Identify which cell holds the provided text, then report its [X, Y] central coordinate. 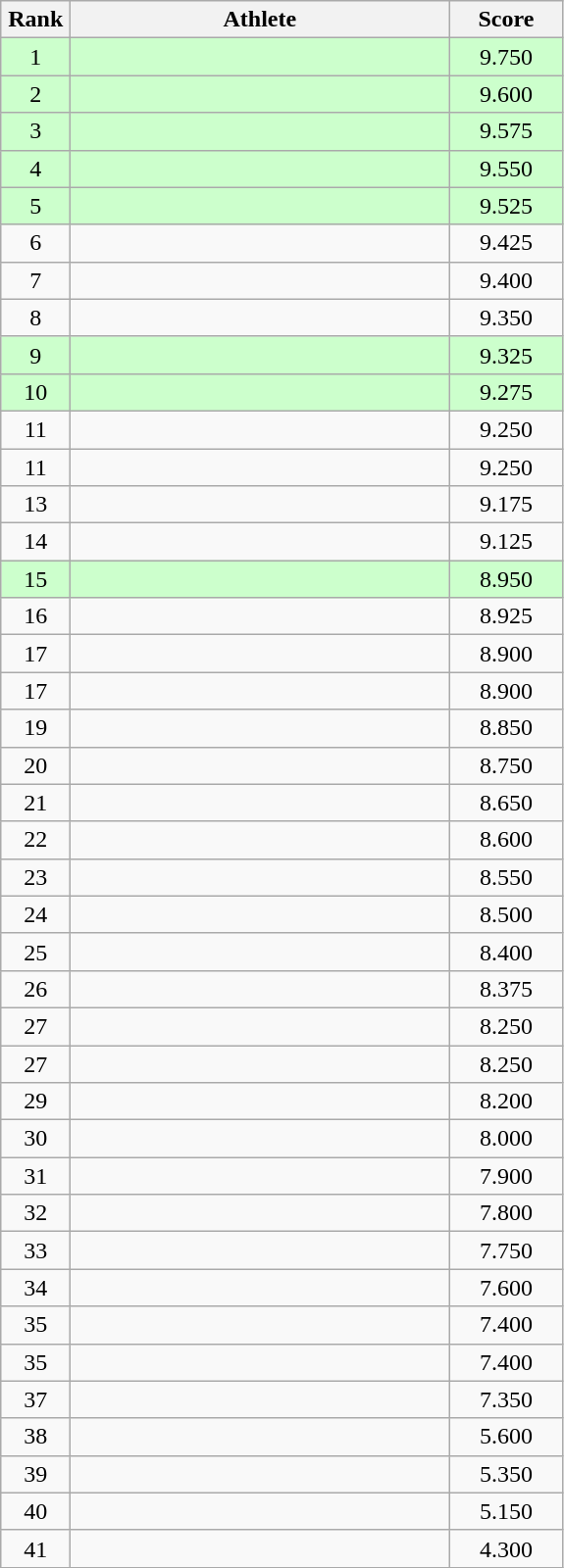
8.950 [506, 579]
Rank [35, 20]
14 [35, 542]
15 [35, 579]
3 [35, 131]
5 [35, 206]
7.900 [506, 1176]
7.350 [506, 1399]
7 [35, 280]
5.600 [506, 1437]
5.150 [506, 1511]
Athlete [260, 20]
9.600 [506, 94]
24 [35, 914]
22 [35, 840]
6 [35, 243]
8.850 [506, 728]
8 [35, 318]
39 [35, 1474]
9.550 [506, 169]
9.275 [506, 392]
9 [35, 355]
4 [35, 169]
8.925 [506, 616]
8.600 [506, 840]
40 [35, 1511]
21 [35, 803]
37 [35, 1399]
34 [35, 1288]
8.500 [506, 914]
30 [35, 1139]
25 [35, 952]
2 [35, 94]
8.400 [506, 952]
Score [506, 20]
7.750 [506, 1250]
20 [35, 765]
8.200 [506, 1102]
8.750 [506, 765]
32 [35, 1213]
5.350 [506, 1474]
7.600 [506, 1288]
9.525 [506, 206]
9.750 [506, 57]
31 [35, 1176]
29 [35, 1102]
4.300 [506, 1548]
8.375 [506, 989]
1 [35, 57]
38 [35, 1437]
9.350 [506, 318]
9.325 [506, 355]
41 [35, 1548]
7.800 [506, 1213]
23 [35, 877]
9.175 [506, 505]
16 [35, 616]
9.425 [506, 243]
9.575 [506, 131]
9.400 [506, 280]
8.650 [506, 803]
10 [35, 392]
8.550 [506, 877]
9.125 [506, 542]
19 [35, 728]
13 [35, 505]
26 [35, 989]
33 [35, 1250]
8.000 [506, 1139]
